Search for the cell housing the specified text and yield its (X, Y) center coordinate. 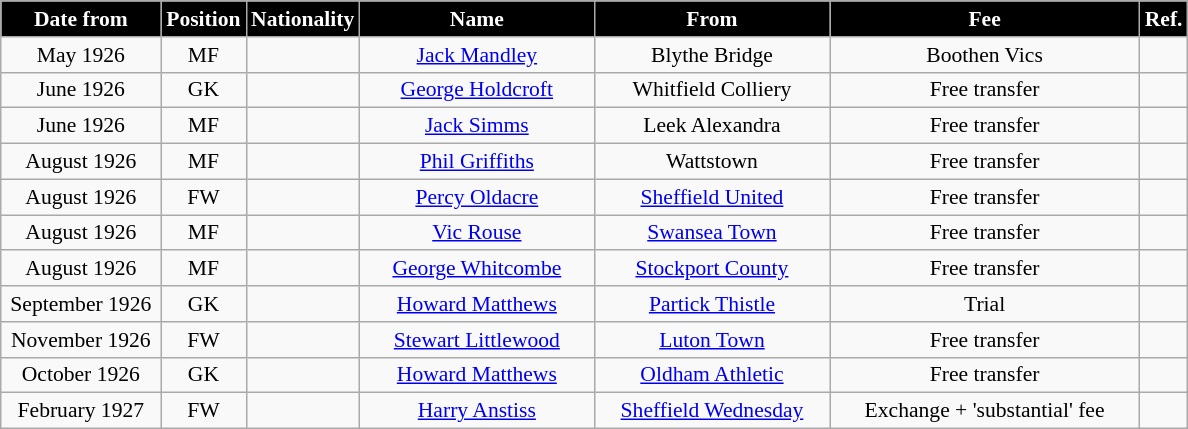
Position (204, 19)
Sheffield United (712, 197)
Name (476, 19)
May 1926 (81, 55)
George Whitcombe (476, 269)
Trial (985, 304)
Stockport County (712, 269)
Blythe Bridge (712, 55)
Exchange + 'substantial' fee (985, 411)
Partick Thistle (712, 304)
Jack Simms (476, 126)
November 1926 (81, 340)
Swansea Town (712, 233)
Percy Oldacre (476, 197)
Ref. (1164, 19)
February 1927 (81, 411)
Fee (985, 19)
Nationality (302, 19)
Whitfield Colliery (712, 90)
Wattstown (712, 162)
Boothen Vics (985, 55)
Date from (81, 19)
Luton Town (712, 340)
From (712, 19)
October 1926 (81, 375)
Leek Alexandra (712, 126)
September 1926 (81, 304)
Harry Anstiss (476, 411)
Jack Mandley (476, 55)
Sheffield Wednesday (712, 411)
Vic Rouse (476, 233)
Oldham Athletic (712, 375)
Stewart Littlewood (476, 340)
Phil Griffiths (476, 162)
George Holdcroft (476, 90)
